Provide the (X, Y) coordinate of the cell's center where the given text is located.  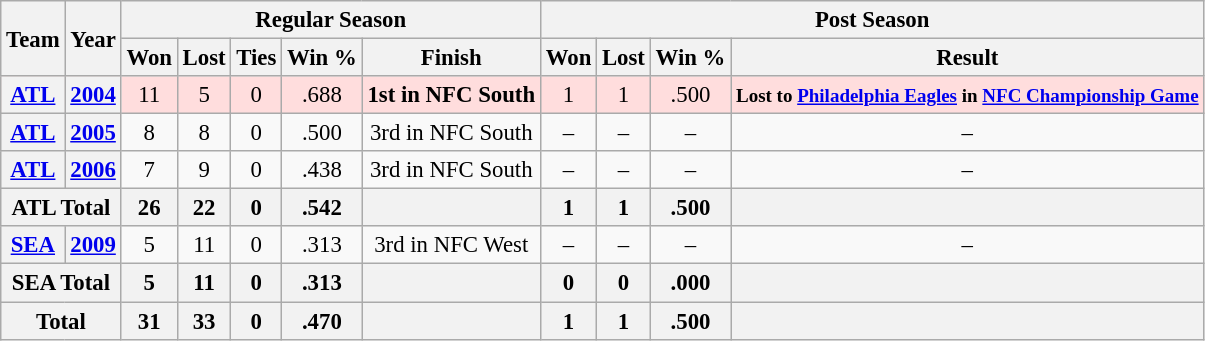
SEA (33, 245)
Finish (451, 58)
SEA Total (61, 283)
Team (33, 38)
Lost to Philadelphia Eagles in NFC Championship Game (968, 95)
Ties (256, 58)
Year (93, 38)
1st in NFC South (451, 95)
7 (149, 170)
.438 (322, 170)
26 (149, 208)
22 (204, 208)
Post Season (872, 20)
.688 (322, 95)
Regular Season (330, 20)
2005 (93, 133)
.542 (322, 208)
33 (204, 321)
9 (204, 170)
3rd in NFC West (451, 245)
Result (968, 58)
ATL Total (61, 208)
2004 (93, 95)
Total (61, 321)
2006 (93, 170)
.000 (690, 283)
.470 (322, 321)
31 (149, 321)
2009 (93, 245)
